Pinpoint the cell where the given text exists, returning its [x, y] midpoint coordinate. 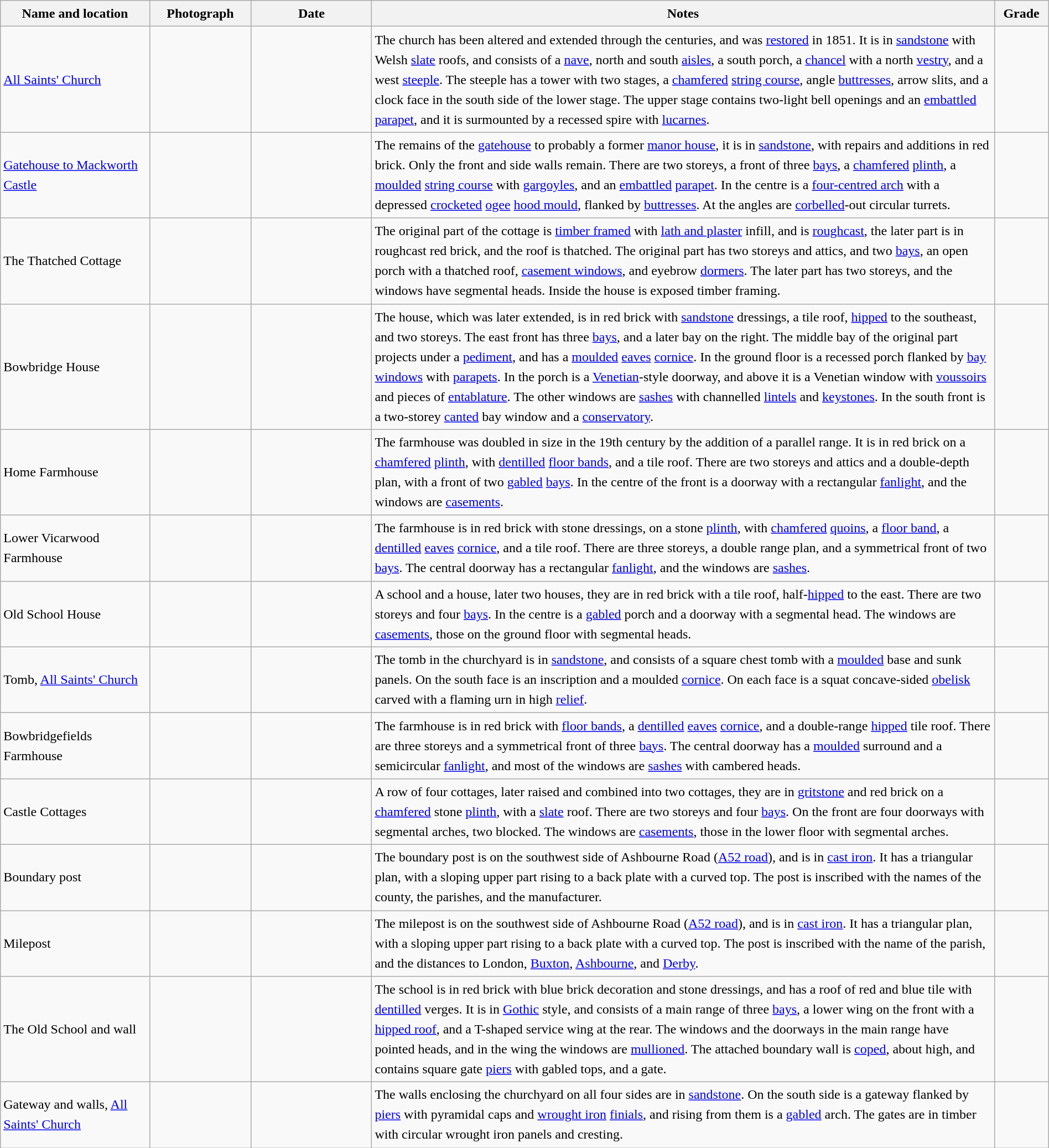
Gatehouse to Mackworth Castle [75, 175]
Old School House [75, 614]
All Saints' Church [75, 80]
Gateway and walls, All Saints' Church [75, 1115]
Lower Vicarwood Farmhouse [75, 548]
Milepost [75, 944]
Bowbridgefields Farmhouse [75, 746]
The Thatched Cottage [75, 261]
Date [311, 13]
Notes [683, 13]
Boundary post [75, 877]
Name and location [75, 13]
Photograph [200, 13]
Bowbridge House [75, 366]
The Old School and wall [75, 1029]
Home Farmhouse [75, 472]
Castle Cottages [75, 811]
Grade [1021, 13]
Tomb, All Saints' Church [75, 679]
